Extract the [x, y] coordinate from the center of the cell holding the provided text.  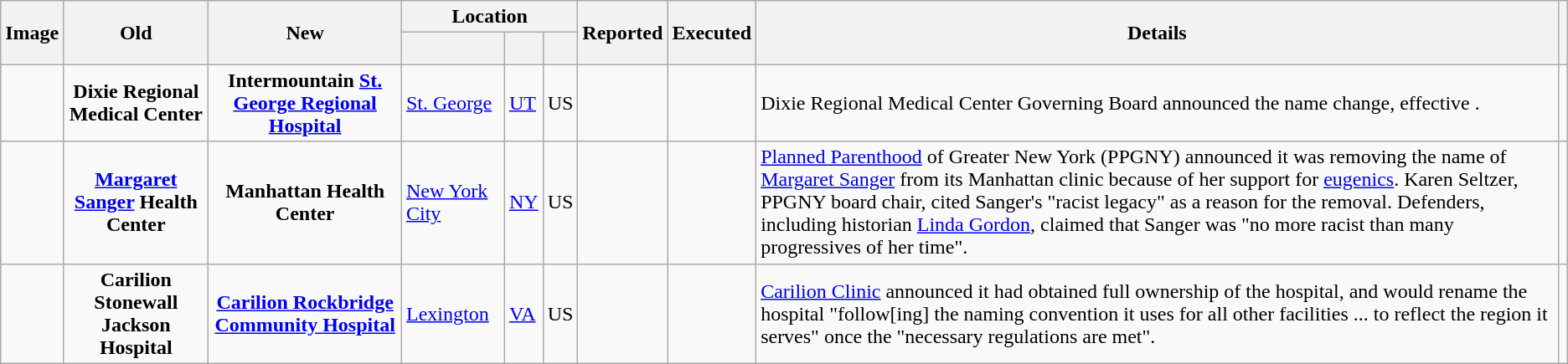
Location [489, 17]
Executed [712, 33]
Dixie Regional Medical Center Governing Board announced the name change, effective . [1158, 103]
Intermountain St. George Regional Hospital [305, 103]
Lexington [452, 313]
Image [32, 33]
Old [136, 33]
Reported [623, 33]
New York City [452, 203]
St. George [452, 103]
New [305, 33]
UT [524, 103]
Manhattan Health Center [305, 203]
Carilion Rockbridge Community Hospital [305, 313]
Details [1158, 33]
Margaret Sanger Health Center [136, 203]
VA [524, 313]
Carilion Stonewall Jackson Hospital [136, 313]
Dixie Regional Medical Center [136, 103]
NY [524, 203]
